Return [X, Y] of the center of cell containing provided text 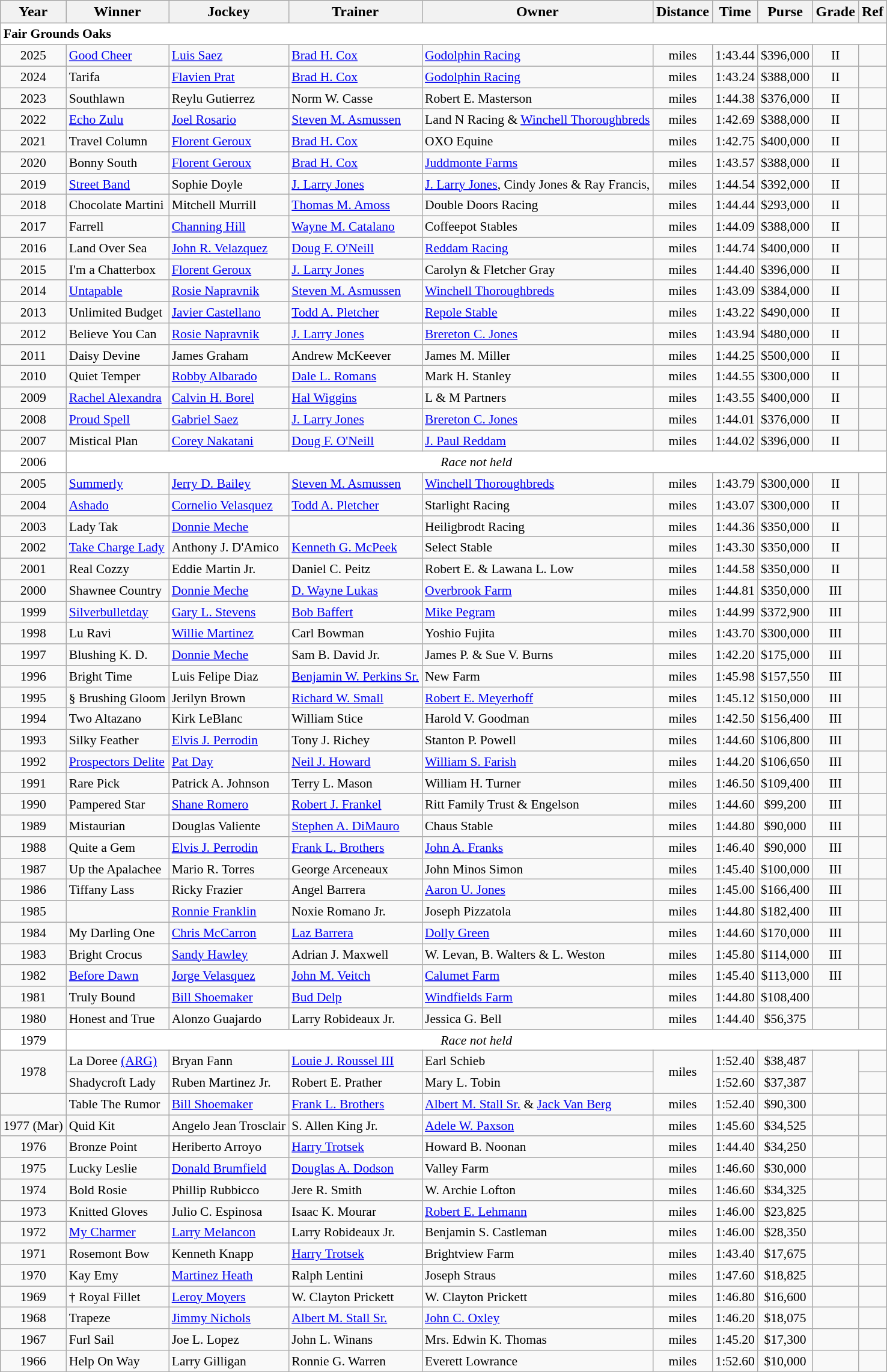
Southlawn [118, 99]
Juddmonte Farms [537, 163]
Martinez Heath [229, 1275]
Harold V. Goodman [537, 719]
OXO Equine [537, 141]
$34,525 [785, 1126]
1973 [34, 1211]
$372,900 [785, 612]
Jorge Velasquez [229, 976]
1985 [34, 911]
2022 [34, 120]
Bold Rosie [118, 1190]
1:43.09 [734, 291]
James Graham [229, 355]
Tiffany Lass [118, 890]
2024 [34, 77]
Robert E. & Lawana L. Low [537, 569]
1969 [34, 1297]
Aaron U. Jones [537, 890]
$34,250 [785, 1147]
$113,000 [785, 976]
$90,300 [785, 1104]
Stephen A. DiMauro [355, 826]
Select Stable [537, 548]
1981 [34, 997]
Travel Column [118, 141]
$175,000 [785, 655]
1989 [34, 826]
$384,000 [785, 291]
1:44.20 [734, 762]
1:43.24 [734, 77]
1:44.74 [734, 248]
2005 [34, 484]
Street Band [118, 184]
Kay Emy [118, 1275]
Shadycroft Lady [118, 1082]
Ronnie Franklin [229, 911]
1970 [34, 1275]
Jerilyn Brown [229, 697]
$10,000 [785, 1361]
Before Dawn [118, 976]
1:46.80 [734, 1297]
Bonny South [118, 163]
Pampered Star [118, 804]
1984 [34, 933]
1:45.12 [734, 697]
1968 [34, 1318]
§ Brushing Gloom [118, 697]
1:45.80 [734, 955]
Chaus Stable [537, 826]
$18,825 [785, 1275]
1996 [34, 676]
Lady Tak [118, 526]
Donald Brumfield [229, 1168]
1:43.70 [734, 633]
John L. Winans [355, 1340]
Silky Feather [118, 740]
Kirk LeBlanc [229, 719]
1967 [34, 1340]
Channing Hill [229, 226]
Robby Albarado [229, 377]
1978 [34, 1072]
Corey Nakatani [229, 441]
1991 [34, 783]
1966 [34, 1361]
Jimmy Nichols [229, 1318]
$108,400 [785, 997]
Tarifa [118, 77]
Mistical Plan [118, 441]
Ronnie G. Warren [355, 1361]
$34,325 [785, 1190]
Joe L. Lopez [229, 1340]
Joseph Pizzatola [537, 911]
Mark H. Stanley [537, 377]
1986 [34, 890]
$182,400 [785, 911]
Carl Bowman [355, 633]
Albert M. Stall Sr. [355, 1318]
Sam B. David Jr. [355, 655]
1993 [34, 740]
$480,000 [785, 334]
Silverbulletday [118, 612]
Trapeze [118, 1318]
2007 [34, 441]
$18,075 [785, 1318]
Luis Felipe Diaz [229, 676]
$56,375 [785, 1019]
Thomas M. Amoss [355, 205]
Time [734, 12]
Quid Kit [118, 1126]
New Farm [537, 676]
1:45.98 [734, 676]
Table The Rumor [118, 1104]
$490,000 [785, 312]
Neil J. Howard [355, 762]
Wayne M. Catalano [355, 226]
2021 [34, 141]
Louie J. Roussel III [355, 1061]
I'm a Chatterbox [118, 270]
Anthony J. D'Amico [229, 548]
1:42.75 [734, 141]
Bob Baffert [355, 612]
2004 [34, 505]
2020 [34, 163]
Joel Rosario [229, 120]
My Darling One [118, 933]
Two Altazano [118, 719]
Earl Schieb [537, 1061]
Patrick A. Johnson [229, 783]
Luis Saez [229, 55]
Blushing K. D. [118, 655]
Bronze Point [118, 1147]
Mistaurian [118, 826]
Julio C. Espinosa [229, 1211]
Lu Ravi [118, 633]
My Charmer [118, 1233]
Adrian J. Maxwell [355, 955]
1:45.00 [734, 890]
$17,675 [785, 1254]
Brightview Farm [537, 1254]
1:44.36 [734, 526]
$500,000 [785, 355]
Jere R. Smith [355, 1190]
Up the Apalachee [118, 869]
Sophie Doyle [229, 184]
2012 [34, 334]
1:44.58 [734, 569]
William S. Farish [537, 762]
W. Archie Lofton [537, 1190]
Truly Bound [118, 997]
Angelo Jean Trosclair [229, 1126]
Richard W. Small [355, 697]
Alonzo Guajardo [229, 1019]
1:45.60 [734, 1126]
$30,000 [785, 1168]
John M. Veitch [355, 976]
Believe You Can [118, 334]
Chocolate Martini [118, 205]
Eddie Martin Jr. [229, 569]
1971 [34, 1254]
1:43.79 [734, 484]
Hal Wiggins [355, 398]
John Minos Simon [537, 869]
1:43.57 [734, 163]
1:44.44 [734, 205]
1997 [34, 655]
Untapable [118, 291]
Shawnee Country [118, 590]
Jessica G. Bell [537, 1019]
1992 [34, 762]
Laz Barrera [355, 933]
$170,000 [785, 933]
1:42.69 [734, 120]
Daniel C. Peitz [355, 569]
Dolly Green [537, 933]
Help On Way [118, 1361]
Bright Crocus [118, 955]
Robert E. Meyerhoff [537, 697]
Robert E. Prather [355, 1082]
Shane Romero [229, 804]
Calvin H. Borel [229, 398]
Quite a Gem [118, 848]
2000 [34, 590]
Chris McCarron [229, 933]
Jerry D. Bailey [229, 484]
Furl Sail [118, 1340]
Douglas A. Dodson [355, 1168]
1:44.09 [734, 226]
1988 [34, 848]
Windfields Farm [537, 997]
Larry Melancon [229, 1233]
Mary L. Tobin [537, 1082]
2023 [34, 99]
2008 [34, 419]
Ashado [118, 505]
1:46.20 [734, 1318]
1:47.60 [734, 1275]
Grade [835, 12]
$99,200 [785, 804]
2010 [34, 377]
$100,000 [785, 869]
Gabriel Saez [229, 419]
1982 [34, 976]
Mike Pegram [537, 612]
Ritt Family Trust & Engelson [537, 804]
Mrs. Edwin K. Thomas [537, 1340]
Robert E. Lehmann [537, 1211]
John C. Oxley [537, 1318]
Land Over Sea [118, 248]
$109,400 [785, 783]
Norm W. Casse [355, 99]
Real Cozzy [118, 569]
Echo Zulu [118, 120]
Benjamin W. Perkins Sr. [355, 676]
George Arceneaux [355, 869]
Heiligbrodt Racing [537, 526]
Mario R. Torres [229, 869]
Winner [118, 12]
1:46.40 [734, 848]
Ruben Martinez Jr. [229, 1082]
Ref [873, 12]
John R. Velazquez [229, 248]
William Stice [355, 719]
James P. & Sue V. Burns [537, 655]
Kenneth G. McPeek [355, 548]
$392,000 [785, 184]
Ralph Lentini [355, 1275]
1:44.01 [734, 419]
Purse [785, 12]
Adele W. Paxson [537, 1126]
1:42.50 [734, 719]
Daisy Devine [118, 355]
Bryan Fann [229, 1061]
Quiet Temper [118, 377]
Everett Lowrance [537, 1361]
Willie Martinez [229, 633]
$23,825 [785, 1211]
$150,000 [785, 697]
2019 [34, 184]
Jockey [229, 12]
Summerly [118, 484]
$16,600 [785, 1297]
1:44.81 [734, 590]
$38,487 [785, 1061]
Rare Pick [118, 783]
2003 [34, 526]
Yoshio Fujita [537, 633]
Calumet Farm [537, 976]
Andrew McKeever [355, 355]
Rosemont Bow [118, 1254]
$37,387 [785, 1082]
La Doree (ARG) [118, 1061]
Heriberto Arroyo [229, 1147]
Mitchell Murrill [229, 205]
$157,550 [785, 676]
$156,400 [785, 719]
James M. Miller [537, 355]
J. Larry Jones, Cindy Jones & Ray Francis, [537, 184]
1990 [34, 804]
1:43.07 [734, 505]
Larry Gilligan [229, 1361]
1994 [34, 719]
Good Cheer [118, 55]
Land N Racing & Winchell Thoroughbreds [537, 120]
J. Paul Reddam [537, 441]
Double Doors Racing [537, 205]
Proud Spell [118, 419]
Carolyn & Fletcher Gray [537, 270]
1:42.20 [734, 655]
$17,300 [785, 1340]
Unlimited Budget [118, 312]
Valley Farm [537, 1168]
Javier Castellano [229, 312]
Starlight Racing [537, 505]
2011 [34, 355]
1:43.22 [734, 312]
Tony J. Richey [355, 740]
Kenneth Knapp [229, 1254]
$114,000 [785, 955]
Repole Stable [537, 312]
1:44.38 [734, 99]
Year [34, 12]
S. Allen King Jr. [355, 1126]
1999 [34, 612]
Robert E. Masterson [537, 99]
1987 [34, 869]
William H. Turner [537, 783]
2018 [34, 205]
2002 [34, 548]
2009 [34, 398]
2016 [34, 248]
Overbrook Farm [537, 590]
Pat Day [229, 762]
Take Charge Lady [118, 548]
2017 [34, 226]
Noxie Romano Jr. [355, 911]
2006 [34, 462]
1:43.44 [734, 55]
1979 [34, 1040]
1:43.94 [734, 334]
Honest and True [118, 1019]
1:46.50 [734, 783]
1974 [34, 1190]
Stanton P. Powell [537, 740]
1983 [34, 955]
Cornelio Velasquez [229, 505]
1:43.30 [734, 548]
Phillip Rubbicco [229, 1190]
$106,800 [785, 740]
1:44.02 [734, 441]
Gary L. Stevens [229, 612]
D. Wayne Lukas [355, 590]
Reddam Racing [537, 248]
Lucky Leslie [118, 1168]
Sandy Hawley [229, 955]
$166,400 [785, 890]
1:43.40 [734, 1254]
1975 [34, 1168]
1972 [34, 1233]
Isaac K. Mourar [355, 1211]
L & M Partners [537, 398]
1976 [34, 1147]
1:45.20 [734, 1340]
Distance [683, 12]
1977 (Mar) [34, 1126]
Robert J. Frankel [355, 804]
1998 [34, 633]
$293,000 [785, 205]
Terry L. Mason [355, 783]
1980 [34, 1019]
Ricky Frazier [229, 890]
Joseph Straus [537, 1275]
Knitted Gloves [118, 1211]
Reylu Gutierrez [229, 99]
2015 [34, 270]
Dale L. Romans [355, 377]
John A. Franks [537, 848]
Coffeepot Stables [537, 226]
2001 [34, 569]
Rachel Alexandra [118, 398]
Bud Delp [355, 997]
W. Levan, B. Walters & L. Weston [537, 955]
Trainer [355, 12]
Howard B. Noonan [537, 1147]
Benjamin S. Castleman [537, 1233]
Leroy Moyers [229, 1297]
Flavien Prat [229, 77]
1:43.55 [734, 398]
2025 [34, 55]
1:44.54 [734, 184]
Douglas Valiente [229, 826]
Prospectors Delite [118, 762]
1:44.55 [734, 377]
$28,350 [785, 1233]
1:44.99 [734, 612]
$106,650 [785, 762]
1995 [34, 697]
1:44.25 [734, 355]
2013 [34, 312]
Farrell [118, 226]
Angel Barrera [355, 890]
2014 [34, 291]
Owner [537, 12]
Fair Grounds Oaks [443, 34]
Bright Time [118, 676]
† Royal Fillet [118, 1297]
Albert M. Stall Sr. & Jack Van Berg [537, 1104]
